Output the [X, Y] coordinate of the center of the cell containing the given text.  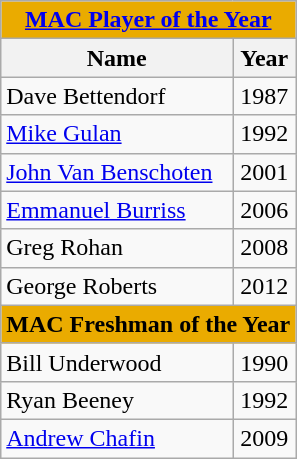
2001 [264, 172]
Greg Rohan [117, 248]
Bill Underwood [117, 362]
George Roberts [117, 286]
John Van Benschoten [117, 172]
Dave Bettendorf [117, 96]
1990 [264, 362]
Ryan Beeney [117, 400]
2012 [264, 286]
Name [117, 58]
1987 [264, 96]
Mike Gulan [117, 134]
Andrew Chafin [117, 438]
MAC Player of the Year [148, 20]
2006 [264, 210]
Year [264, 58]
Emmanuel Burriss [117, 210]
2008 [264, 248]
MAC Freshman of the Year [148, 324]
2009 [264, 438]
